For the text-containing cell, return its midpoint in (X, Y) coordinate format. 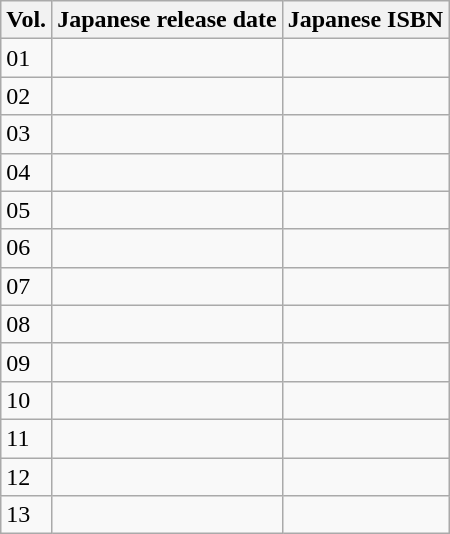
01 (26, 58)
05 (26, 210)
03 (26, 134)
11 (26, 438)
02 (26, 96)
09 (26, 362)
06 (26, 248)
07 (26, 286)
Japanese release date (168, 20)
12 (26, 477)
04 (26, 172)
13 (26, 515)
Japanese ISBN (365, 20)
08 (26, 324)
10 (26, 400)
Vol. (26, 20)
